Output the [X, Y] coordinate of the center of the cell containing the given text.  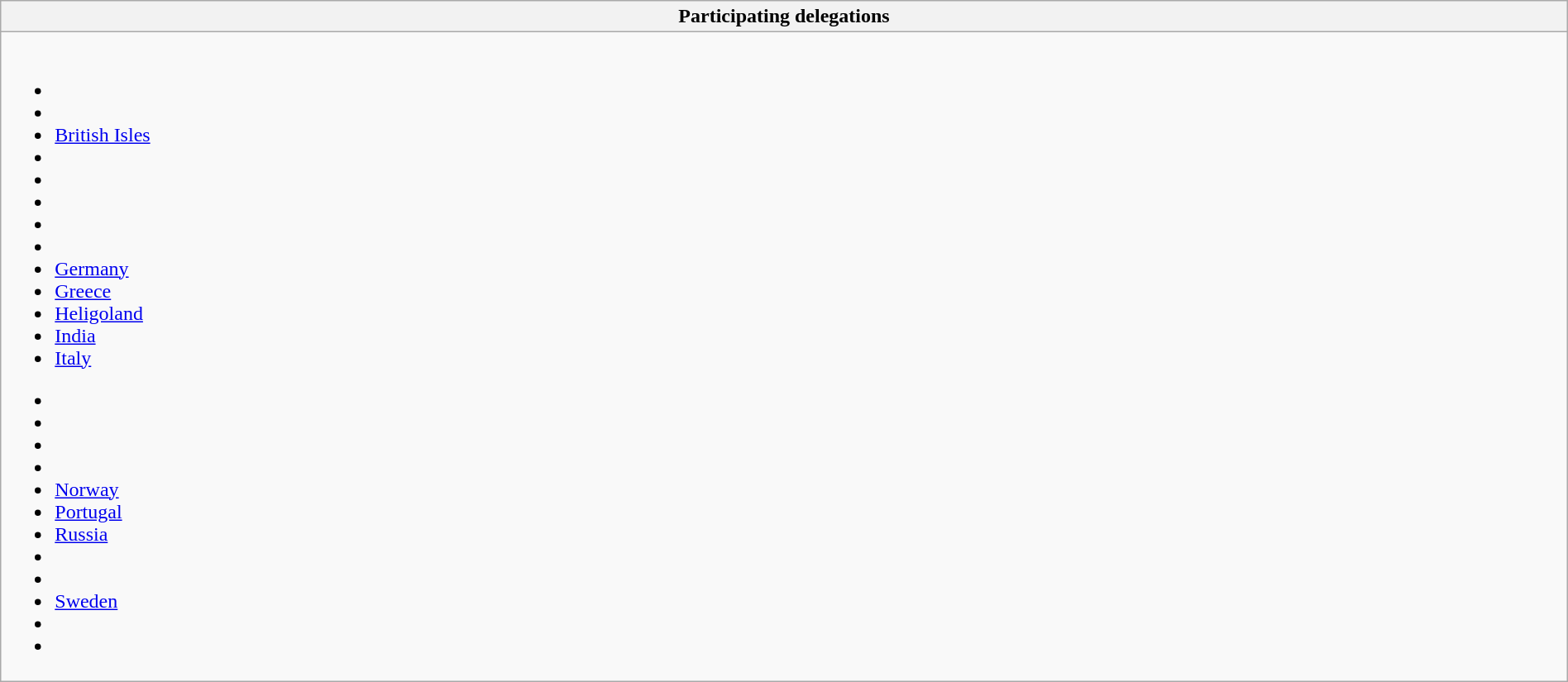
Participating delegations [784, 17]
British Isles Germany Greece Heligoland India Italy Norway Portugal Russia Sweden [784, 357]
